Pinpoint the cell where the given text exists, returning its [x, y] midpoint coordinate. 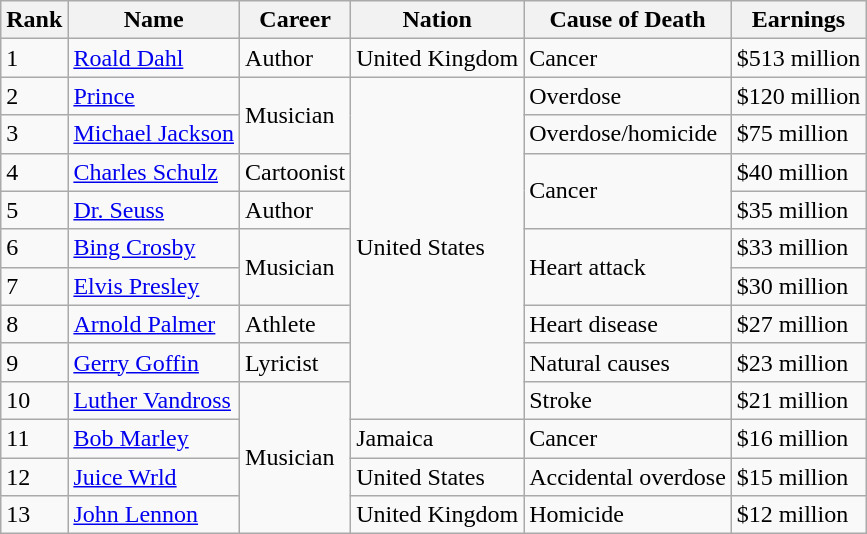
Homicide [628, 515]
Accidental overdose [628, 477]
Jamaica [438, 438]
$33 million [798, 248]
Stroke [628, 400]
Dr. Seuss [154, 210]
12 [34, 477]
Heart attack [628, 267]
Career [296, 20]
Prince [154, 96]
$16 million [798, 438]
Name [154, 20]
$40 million [798, 172]
Gerry Goffin [154, 362]
Earnings [798, 20]
Nation [438, 20]
13 [34, 515]
9 [34, 362]
$120 million [798, 96]
Michael Jackson [154, 134]
$30 million [798, 286]
1 [34, 58]
Juice Wrld [154, 477]
5 [34, 210]
$513 million [798, 58]
3 [34, 134]
$75 million [798, 134]
$27 million [798, 324]
11 [34, 438]
Lyricist [296, 362]
Overdose/homicide [628, 134]
John Lennon [154, 515]
Natural causes [628, 362]
10 [34, 400]
8 [34, 324]
$21 million [798, 400]
4 [34, 172]
Heart disease [628, 324]
7 [34, 286]
Elvis Presley [154, 286]
$15 million [798, 477]
Bob Marley [154, 438]
Bing Crosby [154, 248]
Athlete [296, 324]
Luther Vandross [154, 400]
Rank [34, 20]
Cartoonist [296, 172]
Cause of Death [628, 20]
6 [34, 248]
2 [34, 96]
$35 million [798, 210]
$12 million [798, 515]
Roald Dahl [154, 58]
Arnold Palmer [154, 324]
Charles Schulz [154, 172]
$23 million [798, 362]
Overdose [628, 96]
